Identify which cell holds the provided text, then report its [X, Y] central coordinate. 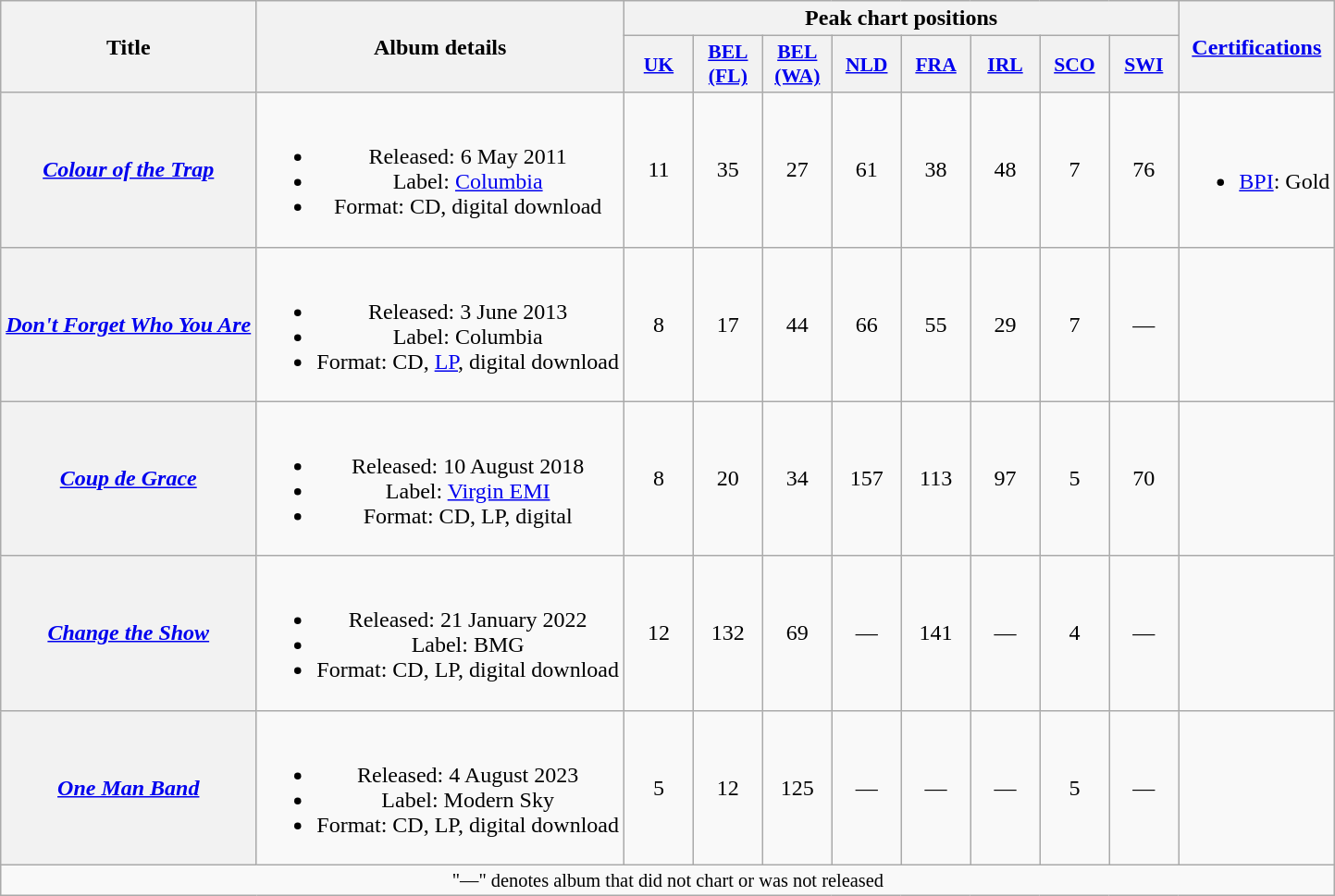
BEL (WA) [797, 65]
11 [659, 170]
Peak chart positions [901, 18]
29 [1005, 324]
Colour of the Trap [129, 170]
20 [727, 479]
61 [866, 170]
Coup de Grace [129, 479]
125 [797, 788]
55 [936, 324]
35 [727, 170]
IRL [1005, 65]
44 [797, 324]
48 [1005, 170]
76 [1143, 170]
Released: 4 August 2023Label: Modern SkyFormat: CD, LP, digital download [440, 788]
132 [727, 632]
SCO [1075, 65]
17 [727, 324]
BPI: Gold [1256, 170]
34 [797, 479]
27 [797, 170]
113 [936, 479]
Released: 21 January 2022Label: BMGFormat: CD, LP, digital download [440, 632]
Certifications [1256, 46]
38 [936, 170]
One Man Band [129, 788]
Released: 6 May 2011Label: ColumbiaFormat: CD, digital download [440, 170]
BEL (FL) [727, 65]
69 [797, 632]
NLD [866, 65]
66 [866, 324]
Album details [440, 46]
Change the Show [129, 632]
Title [129, 46]
Released: 10 August 2018Label: Virgin EMIFormat: CD, LP, digital [440, 479]
UK [659, 65]
70 [1143, 479]
4 [1075, 632]
97 [1005, 479]
141 [936, 632]
SWI [1143, 65]
Released: 3 June 2013Label: ColumbiaFormat: CD, LP, digital download [440, 324]
"—" denotes album that did not chart or was not released [668, 880]
157 [866, 479]
FRA [936, 65]
Don't Forget Who You Are [129, 324]
